Scan for the cell matching the given text and deliver its [x, y] coordinate at center. 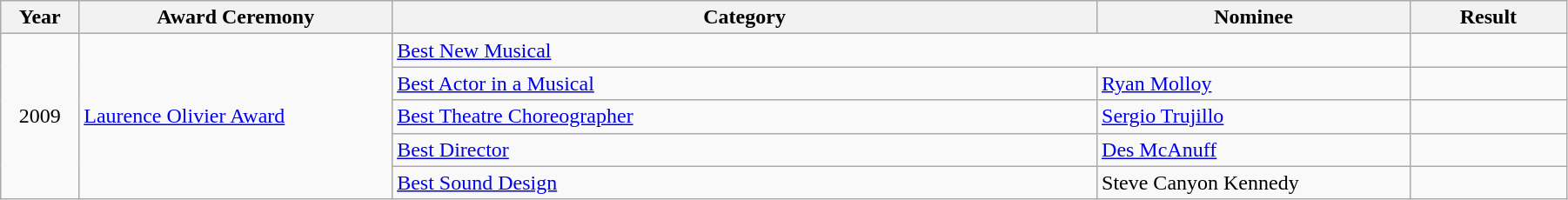
Best Actor in a Musical [745, 83]
Year [40, 17]
Award Ceremony [236, 17]
Ryan Molloy [1254, 83]
Best Director [745, 150]
Steve Canyon Kennedy [1254, 183]
Des McAnuff [1254, 150]
Best Sound Design [745, 183]
Best Theatre Choreographer [745, 117]
Sergio Trujillo [1254, 117]
Laurence Olivier Award [236, 117]
Result [1488, 17]
Nominee [1254, 17]
Category [745, 17]
Best New Musical [901, 50]
2009 [40, 117]
